Identify which cell holds the provided text, then report its (X, Y) central coordinate. 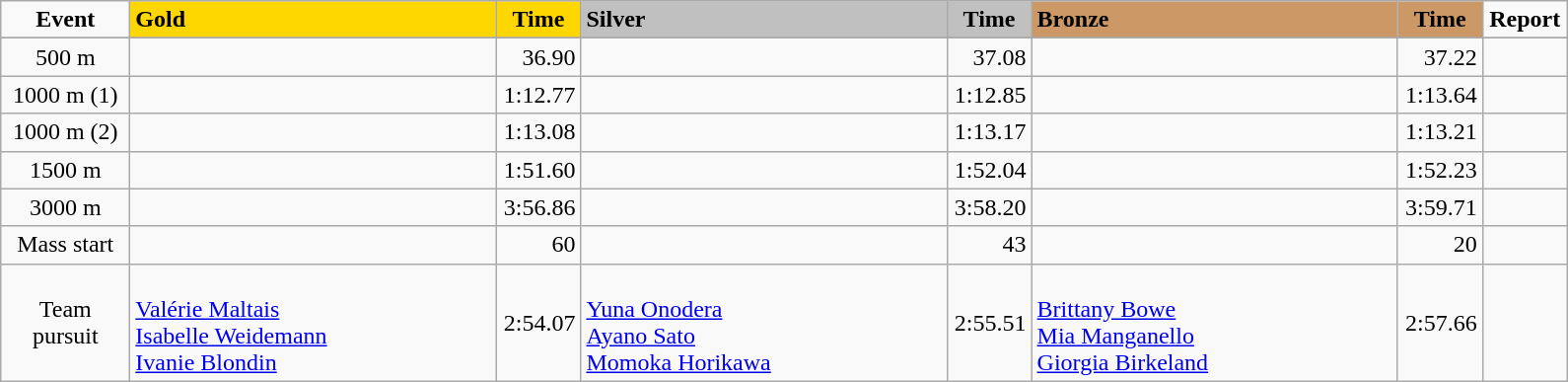
43 (989, 245)
1000 m (1) (65, 95)
1:52.23 (1440, 170)
1:13.64 (1440, 95)
Bronze (1215, 20)
1:13.21 (1440, 132)
Report (1525, 20)
1:13.17 (989, 132)
1000 m (2) (65, 132)
60 (538, 245)
Mass start (65, 245)
Gold (314, 20)
Team pursuit (65, 322)
3000 m (65, 207)
20 (1440, 245)
36.90 (538, 57)
Yuna OnoderaAyano SatoMomoka Horikawa (763, 322)
1:13.08 (538, 132)
Event (65, 20)
1500 m (65, 170)
2:55.51 (989, 322)
1:51.60 (538, 170)
3:56.86 (538, 207)
1:12.85 (989, 95)
2:57.66 (1440, 322)
2:54.07 (538, 322)
37.08 (989, 57)
Brittany BoweMia ManganelloGiorgia Birkeland (1215, 322)
3:58.20 (989, 207)
Valérie MaltaisIsabelle WeidemannIvanie Blondin (314, 322)
3:59.71 (1440, 207)
Silver (763, 20)
500 m (65, 57)
1:52.04 (989, 170)
37.22 (1440, 57)
1:12.77 (538, 95)
